Identify which cell holds the provided text, then report its [X, Y] central coordinate. 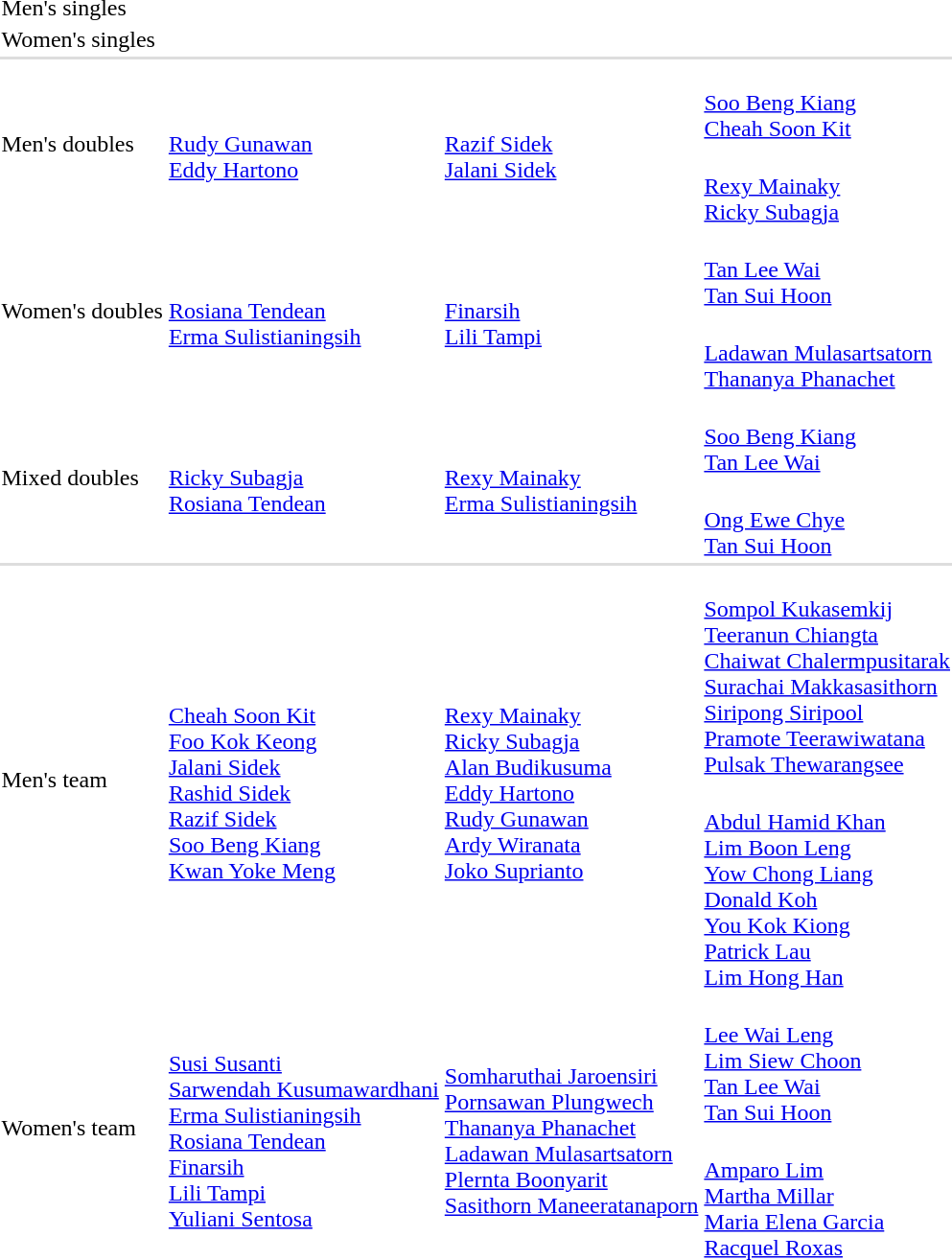
Soo Beng KiangCheah Soon Kit [827, 103]
Men's doubles [82, 144]
Soo Beng KiangTan Lee Wai [827, 436]
Ong Ewe ChyeTan Sui Hoon [827, 520]
Razif SidekJalani Sidek [571, 144]
FinarsihLili Tampi [571, 311]
Abdul Hamid KhanLim Boon LengYow Chong LiangDonald KohYou Kok KiongPatrick LauLim Hong Han [827, 886]
Ladawan MulasartsatornThananya Phanachet [827, 353]
Rexy MainakyErma Sulistianingsih [571, 478]
Mixed doubles [82, 478]
Women's doubles [82, 311]
Rudy GunawanEddy Hartono [303, 144]
Ricky SubagjaRosiana Tendean [303, 478]
Lee Wai LengLim Siew ChoonTan Lee WaiTan Sui Hoon [827, 1061]
Men's team [82, 781]
Rosiana TendeanErma Sulistianingsih [303, 311]
Rexy MainakyRicky Subagja [827, 186]
Tan Lee WaiTan Sui Hoon [827, 269]
Cheah Soon KitFoo Kok KeongJalani SidekRashid SidekRazif SidekSoo Beng KiangKwan Yoke Meng [303, 781]
Sompol KukasemkijTeeranun ChiangtaChaiwat ChalermpusitarakSurachai MakkasasithornSiripong SiripoolPramote TeerawiwatanaPulsak Thewarangsee [827, 673]
Women's singles [82, 39]
Rexy MainakyRicky SubagjaAlan BudikusumaEddy HartonoRudy GunawanArdy WiranataJoko Suprianto [571, 781]
